For the text-containing cell, return its midpoint in (X, Y) coordinate format. 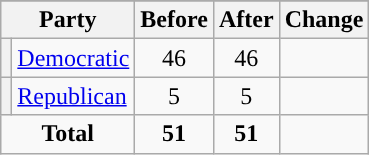
Party (68, 20)
Before (174, 20)
Republican (74, 96)
Total (68, 134)
After (246, 20)
Democratic (74, 58)
Change (324, 20)
